Identify which cell holds the provided text, then report its (x, y) central coordinate. 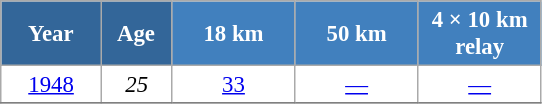
25 (136, 85)
50 km (356, 34)
18 km (234, 34)
1948 (52, 85)
4 × 10 km relay (480, 34)
Year (52, 34)
33 (234, 85)
Age (136, 34)
